Output the [X, Y] coordinate of the center of the cell containing the given text.  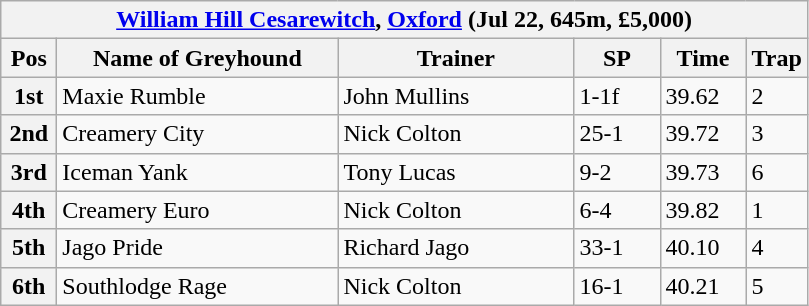
39.62 [703, 96]
Tony Lucas [456, 172]
6 [776, 172]
Richard Jago [456, 248]
3 [776, 134]
1-1f [617, 96]
2nd [29, 134]
Maxie Rumble [198, 96]
33-1 [617, 248]
39.72 [703, 134]
5th [29, 248]
Trainer [456, 58]
Pos [29, 58]
Jago Pride [198, 248]
5 [776, 286]
Creamery Euro [198, 210]
9-2 [617, 172]
39.82 [703, 210]
Time [703, 58]
25-1 [617, 134]
Iceman Yank [198, 172]
John Mullins [456, 96]
Trap [776, 58]
William Hill Cesarewitch, Oxford (Jul 22, 645m, £5,000) [404, 20]
6th [29, 286]
SP [617, 58]
16-1 [617, 286]
4 [776, 248]
6-4 [617, 210]
Name of Greyhound [198, 58]
Southlodge Rage [198, 286]
1 [776, 210]
39.73 [703, 172]
2 [776, 96]
Creamery City [198, 134]
4th [29, 210]
3rd [29, 172]
40.10 [703, 248]
40.21 [703, 286]
1st [29, 96]
